For the text-containing cell, return its midpoint in [X, Y] coordinate format. 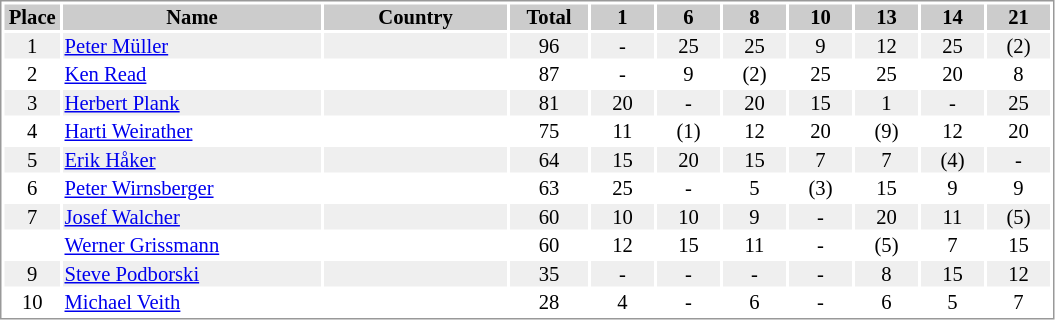
Total [549, 17]
Peter Wirnsberger [192, 189]
2 [32, 75]
Name [192, 17]
Erik Håker [192, 160]
Steve Podborski [192, 274]
75 [549, 131]
(3) [820, 189]
35 [549, 274]
Country [416, 17]
Place [32, 17]
Josef Walcher [192, 217]
14 [952, 17]
Werner Grissmann [192, 245]
Ken Read [192, 75]
87 [549, 75]
13 [886, 17]
Michael Veith [192, 303]
96 [549, 46]
Herbert Plank [192, 103]
28 [549, 303]
3 [32, 103]
(9) [886, 131]
63 [549, 189]
(4) [952, 160]
Harti Weirather [192, 131]
81 [549, 103]
21 [1018, 17]
(1) [688, 131]
64 [549, 160]
Peter Müller [192, 46]
